For the text-containing cell, return its midpoint in (x, y) coordinate format. 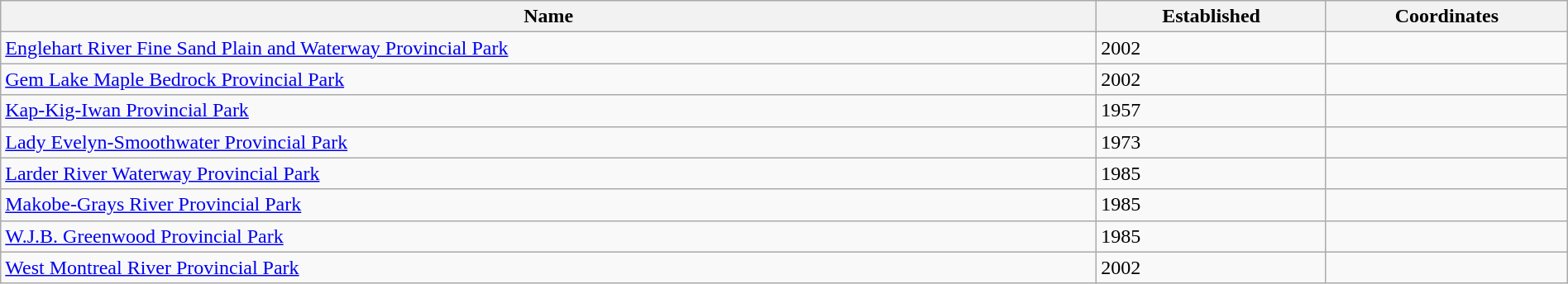
Lady Evelyn-Smoothwater Provincial Park (549, 142)
Larder River Waterway Provincial Park (549, 173)
Established (1212, 17)
Englehart River Fine Sand Plain and Waterway Provincial Park (549, 48)
West Montreal River Provincial Park (549, 267)
W.J.B. Greenwood Provincial Park (549, 236)
Name (549, 17)
Coordinates (1446, 17)
1957 (1212, 111)
Makobe-Grays River Provincial Park (549, 205)
Kap-Kig-Iwan Provincial Park (549, 111)
Gem Lake Maple Bedrock Provincial Park (549, 79)
1973 (1212, 142)
